Find where the given text appears and provide that cell's center as [x, y] coordinate. 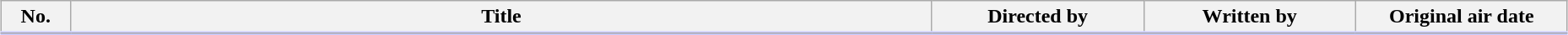
Original air date [1462, 17]
Title [501, 17]
Written by [1249, 17]
Directed by [1038, 17]
No. [35, 17]
